Search for the cell housing the specified text and yield its [X, Y] center coordinate. 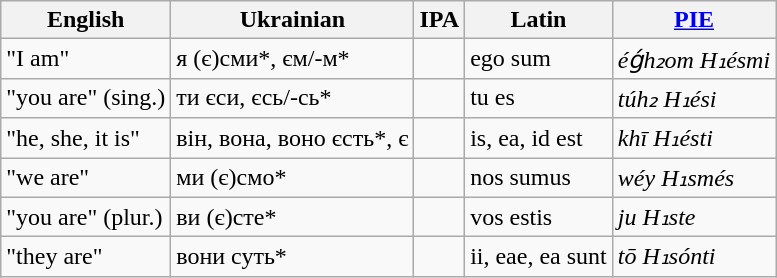
IPA [440, 20]
"you are" (sing.) [86, 98]
khī H₁ésti [694, 138]
він, вона, воно єсть*, є [292, 138]
вони суть* [292, 257]
English [86, 20]
"I am" [86, 59]
túh₂ H₁ési [694, 98]
PIE [694, 20]
is, ea, id est [539, 138]
tu es [539, 98]
я (є)сми*, єм/-м* [292, 59]
nos sumus [539, 178]
"we are" [86, 178]
ти єси, єсь/-сь* [292, 98]
"they are" [86, 257]
Ukrainian [292, 20]
"he, she, it is" [86, 138]
"you are" (plur.) [86, 217]
ви (є)сте* [292, 217]
wéy H₁smés [694, 178]
Latin [539, 20]
ii, eae, ea sunt [539, 257]
ми (є)смо* [292, 178]
vos estis [539, 217]
éǵh₂om H₁ésmi [694, 59]
tō H₁sónti [694, 257]
ju H₁ste [694, 217]
ego sum [539, 59]
